Return (X, Y) of the center of cell containing provided text 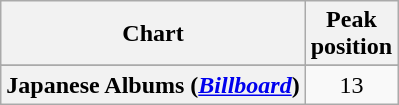
Peakposition (351, 34)
Chart (153, 34)
13 (351, 85)
Japanese Albums (Billboard) (153, 85)
